Pinpoint the cell where the given text exists, returning its [X, Y] midpoint coordinate. 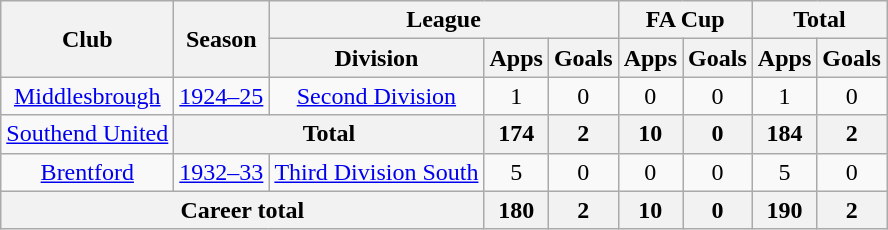
Season [222, 39]
Third Division South [376, 172]
FA Cup [685, 20]
174 [516, 134]
184 [784, 134]
180 [516, 210]
190 [784, 210]
Southend United [88, 134]
1932–33 [222, 172]
1924–25 [222, 96]
Division [376, 58]
Second Division [376, 96]
Career total [242, 210]
League [444, 20]
Club [88, 39]
Brentford [88, 172]
Middlesbrough [88, 96]
